Find where the given text appears and provide that cell's center as (x, y) coordinate. 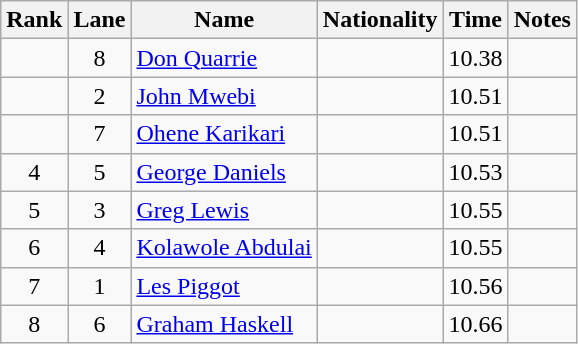
10.56 (476, 286)
Time (476, 20)
3 (100, 210)
2 (100, 96)
Ohene Karikari (224, 134)
John Mwebi (224, 96)
Graham Haskell (224, 324)
Greg Lewis (224, 210)
10.66 (476, 324)
Name (224, 20)
Rank (34, 20)
Lane (100, 20)
Les Piggot (224, 286)
Notes (542, 20)
Nationality (380, 20)
George Daniels (224, 172)
1 (100, 286)
Kolawole Abdulai (224, 248)
Don Quarrie (224, 58)
10.38 (476, 58)
10.53 (476, 172)
